Locate the cell with the specified text and output its [x, y] center coordinate. 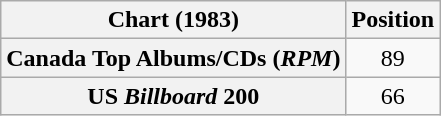
Canada Top Albums/CDs (RPM) [174, 58]
US Billboard 200 [174, 96]
Chart (1983) [174, 20]
89 [393, 58]
66 [393, 96]
Position [393, 20]
